Search for the cell housing the specified text and yield its (X, Y) center coordinate. 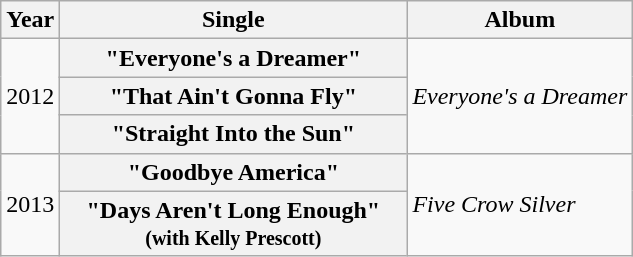
"Goodbye America" (234, 172)
Everyone's a Dreamer (520, 96)
"That Ain't Gonna Fly" (234, 96)
Album (520, 20)
Five Crow Silver (520, 204)
"Straight Into the Sun" (234, 134)
2013 (30, 204)
"Days Aren't Long Enough"(with Kelly Prescott) (234, 224)
"Everyone's a Dreamer" (234, 58)
Year (30, 20)
2012 (30, 96)
Single (234, 20)
